Identify which cell holds the provided text, then report its [X, Y] central coordinate. 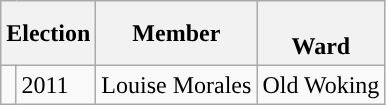
Ward [321, 34]
2011 [56, 85]
Old Woking [321, 85]
Louise Morales [176, 85]
Member [176, 34]
Election [48, 34]
